Capture the cell that displays the provided text and extract its (x, y) central coordinate. 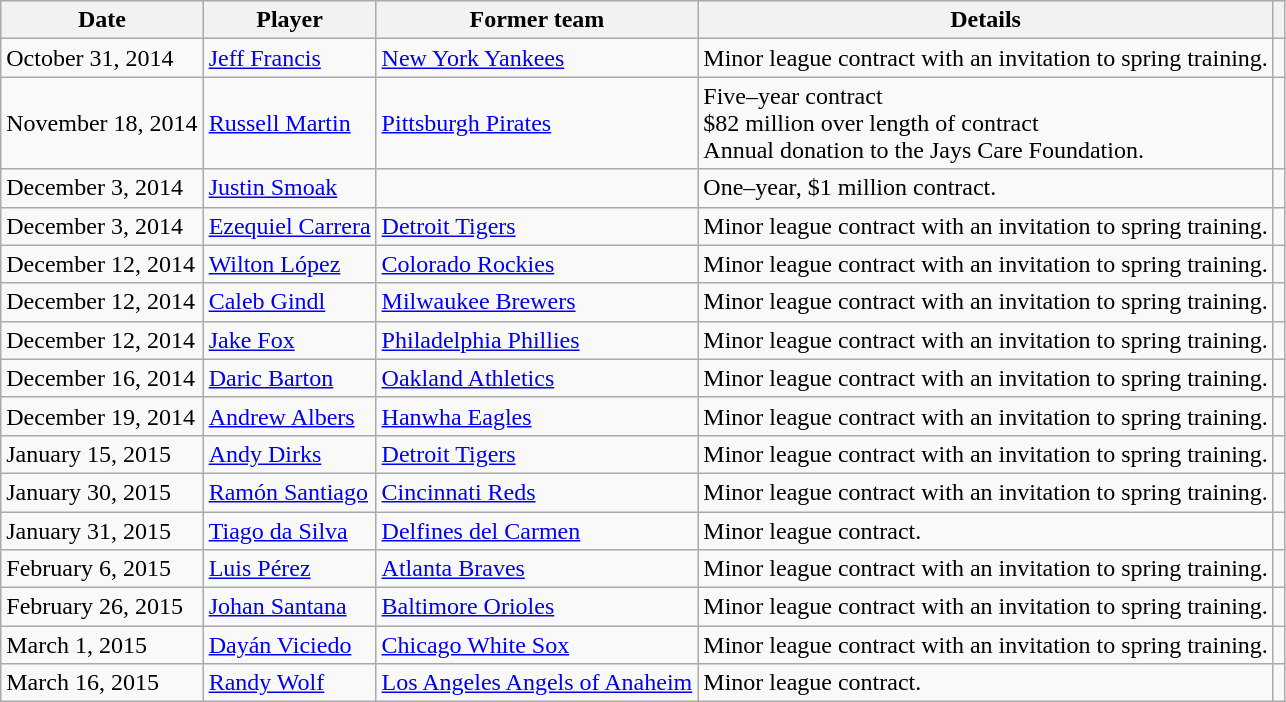
Los Angeles Angels of Anaheim (537, 683)
November 18, 2014 (102, 123)
Baltimore Orioles (537, 607)
Five–year contract$82 million over length of contractAnnual donation to the Jays Care Foundation. (986, 123)
Philadelphia Phillies (537, 340)
New York Yankees (537, 58)
Andy Dirks (290, 454)
Caleb Gindl (290, 302)
Ezequiel Carrera (290, 226)
Player (290, 20)
February 6, 2015 (102, 569)
One–year, $1 million contract. (986, 188)
December 16, 2014 (102, 378)
Colorado Rockies (537, 264)
January 30, 2015 (102, 492)
Pittsburgh Pirates (537, 123)
January 15, 2015 (102, 454)
Former team (537, 20)
March 1, 2015 (102, 645)
Date (102, 20)
Justin Smoak (290, 188)
January 31, 2015 (102, 531)
Randy Wolf (290, 683)
Delfines del Carmen (537, 531)
Milwaukee Brewers (537, 302)
March 16, 2015 (102, 683)
Luis Pérez (290, 569)
Russell Martin (290, 123)
Details (986, 20)
October 31, 2014 (102, 58)
Oakland Athletics (537, 378)
Andrew Albers (290, 416)
Jeff Francis (290, 58)
Jake Fox (290, 340)
Johan Santana (290, 607)
Chicago White Sox (537, 645)
Ramón Santiago (290, 492)
Cincinnati Reds (537, 492)
Dayán Viciedo (290, 645)
Atlanta Braves (537, 569)
Daric Barton (290, 378)
December 19, 2014 (102, 416)
February 26, 2015 (102, 607)
Wilton López (290, 264)
Hanwha Eagles (537, 416)
Tiago da Silva (290, 531)
